Locate the cell with the specified text and output its (x, y) center coordinate. 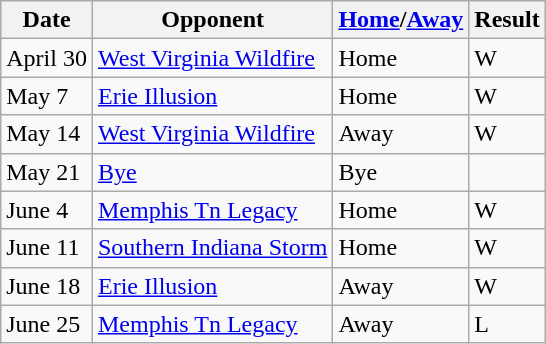
May 21 (47, 172)
L (507, 324)
June 25 (47, 324)
April 30 (47, 58)
Date (47, 20)
Result (507, 20)
Southern Indiana Storm (212, 248)
May 14 (47, 134)
May 7 (47, 96)
Opponent (212, 20)
Home/Away (401, 20)
June 11 (47, 248)
June 18 (47, 286)
June 4 (47, 210)
